Find where the given text appears and provide that cell's center as (X, Y) coordinate. 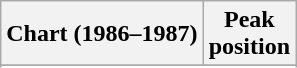
Peakposition (249, 34)
Chart (1986–1987) (102, 34)
